From the cell containing the given text, extract its center point as (x, y) coordinate. 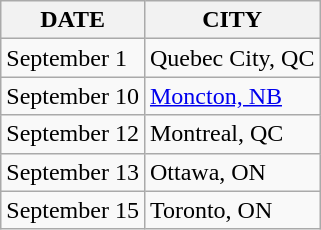
September 13 (73, 172)
CITY (232, 20)
Montreal, QC (232, 134)
September 1 (73, 58)
September 12 (73, 134)
Moncton, NB (232, 96)
Quebec City, QC (232, 58)
September 15 (73, 210)
Ottawa, ON (232, 172)
Toronto, ON (232, 210)
September 10 (73, 96)
DATE (73, 20)
